Locate the cell with the specified text and output its (X, Y) center coordinate. 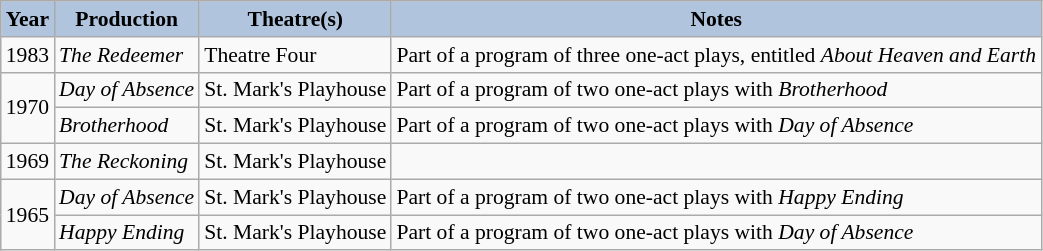
Production (126, 19)
1970 (28, 108)
Part of a program of three one-act plays, entitled About Heaven and Earth (716, 55)
Part of a program of two one-act plays with Happy Ending (716, 197)
Notes (716, 19)
1965 (28, 214)
Theatre(s) (295, 19)
Theatre Four (295, 55)
1969 (28, 162)
Happy Ending (126, 233)
1983 (28, 55)
Part of a program of two one-act plays with Brotherhood (716, 90)
The Redeemer (126, 55)
Brotherhood (126, 126)
Year (28, 19)
The Reckoning (126, 162)
